Search for the cell housing the specified text and yield its (X, Y) center coordinate. 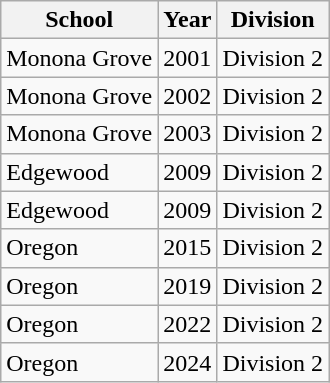
2001 (188, 58)
2024 (188, 362)
Year (188, 20)
2002 (188, 96)
2019 (188, 286)
2022 (188, 324)
Division (273, 20)
School (80, 20)
2003 (188, 134)
2015 (188, 248)
